Return (X, Y) of the center of cell containing provided text 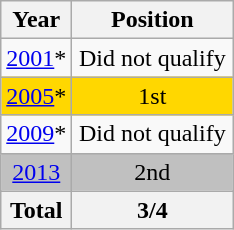
3/4 (152, 210)
2009* (36, 134)
2005* (36, 96)
2013 (36, 172)
2001* (36, 58)
Year (36, 20)
2nd (152, 172)
1st (152, 96)
Position (152, 20)
Total (36, 210)
